Provide the (x, y) coordinate of the cell's center where the given text is located.  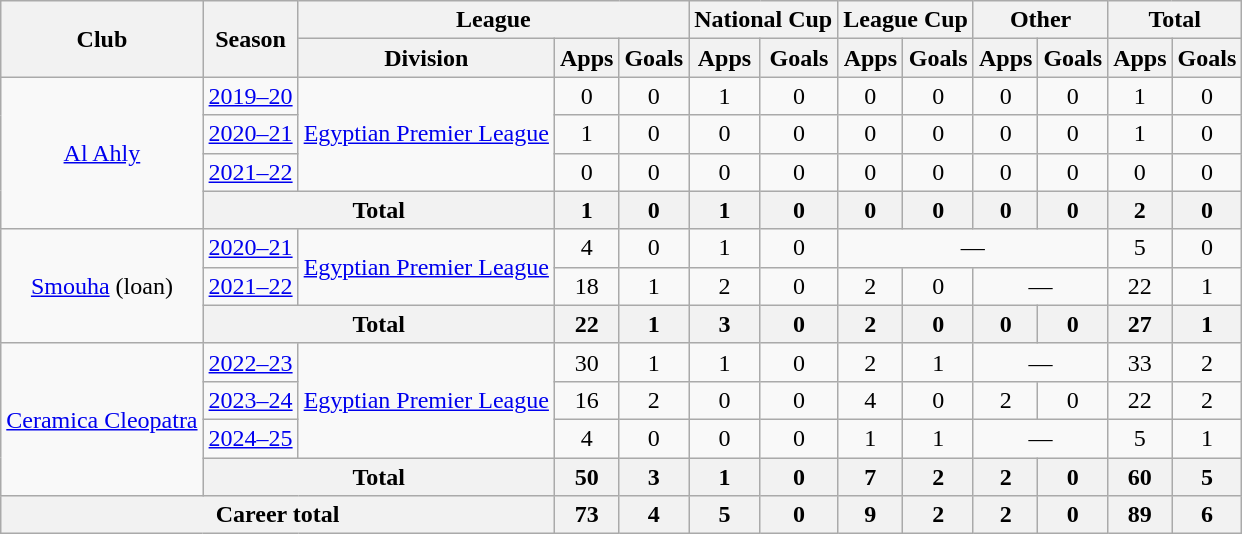
Season (250, 39)
60 (1140, 477)
Club (102, 39)
2019–20 (250, 96)
Al Ahly (102, 153)
6 (1207, 515)
27 (1140, 324)
2022–23 (250, 362)
33 (1140, 362)
2023–24 (250, 400)
Other (1040, 20)
18 (586, 286)
7 (870, 477)
16 (586, 400)
30 (586, 362)
2024–25 (250, 438)
Ceramica Cleopatra (102, 419)
Division (426, 58)
League Cup (906, 20)
9 (870, 515)
League (493, 20)
73 (586, 515)
Career total (278, 515)
50 (586, 477)
Smouha (loan) (102, 286)
89 (1140, 515)
National Cup (764, 20)
